Identify which cell holds the provided text, then report its [x, y] central coordinate. 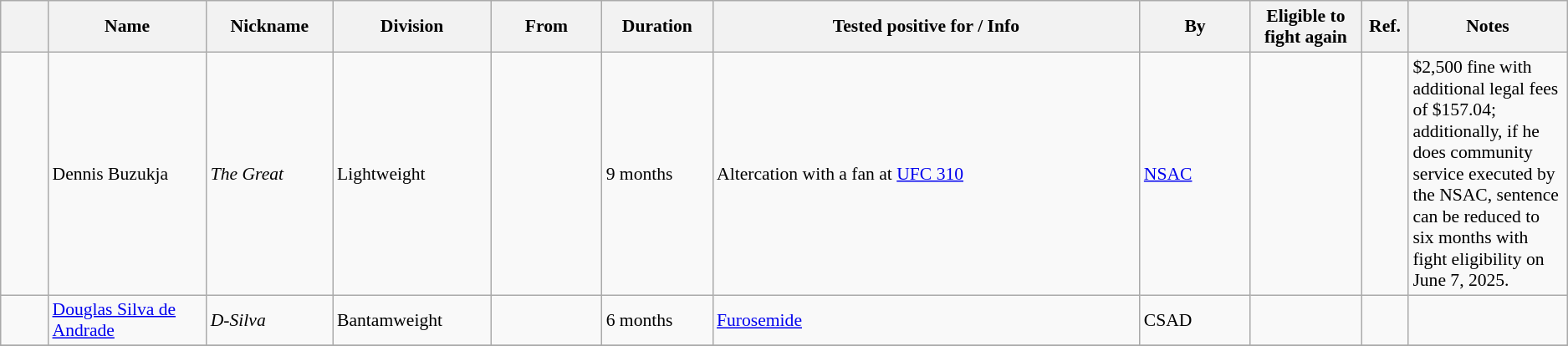
Furosemide [927, 321]
Dennis Buzukja [127, 174]
9 months [657, 174]
Tested positive for / Info [927, 27]
Name [127, 27]
By [1195, 27]
Ref. [1385, 27]
Duration [657, 27]
Division [411, 27]
The Great [269, 174]
6 months [657, 321]
NSAC [1195, 174]
Nickname [269, 27]
Altercation with a fan at UFC 310 [927, 174]
Lightweight [411, 174]
CSAD [1195, 321]
Eligible to fight again [1305, 27]
D-Silva [269, 321]
From [546, 27]
Douglas Silva de Andrade [127, 321]
Notes [1487, 27]
Bantamweight [411, 321]
